Detect which cell encompasses the target text, then output its (X, Y) center coordinate. 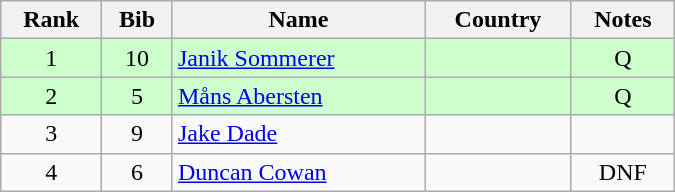
Bib (138, 20)
Måns Abersten (298, 96)
3 (52, 134)
DNF (622, 172)
Name (298, 20)
Notes (622, 20)
Country (498, 20)
Duncan Cowan (298, 172)
Jake Dade (298, 134)
9 (138, 134)
5 (138, 96)
Rank (52, 20)
6 (138, 172)
Janik Sommerer (298, 58)
10 (138, 58)
4 (52, 172)
2 (52, 96)
1 (52, 58)
